Determine the [X, Y] coordinate at the center of the cell enclosing the given text.  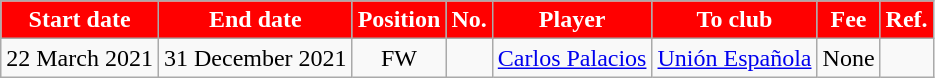
None [848, 58]
Carlos Palacios [572, 58]
Ref. [906, 20]
Fee [848, 20]
End date [255, 20]
No. [469, 20]
22 March 2021 [80, 58]
Unión Española [734, 58]
FW [399, 58]
To club [734, 20]
31 December 2021 [255, 58]
Start date [80, 20]
Player [572, 20]
Position [399, 20]
